Scan for the cell matching the given text and deliver its (x, y) coordinate at center. 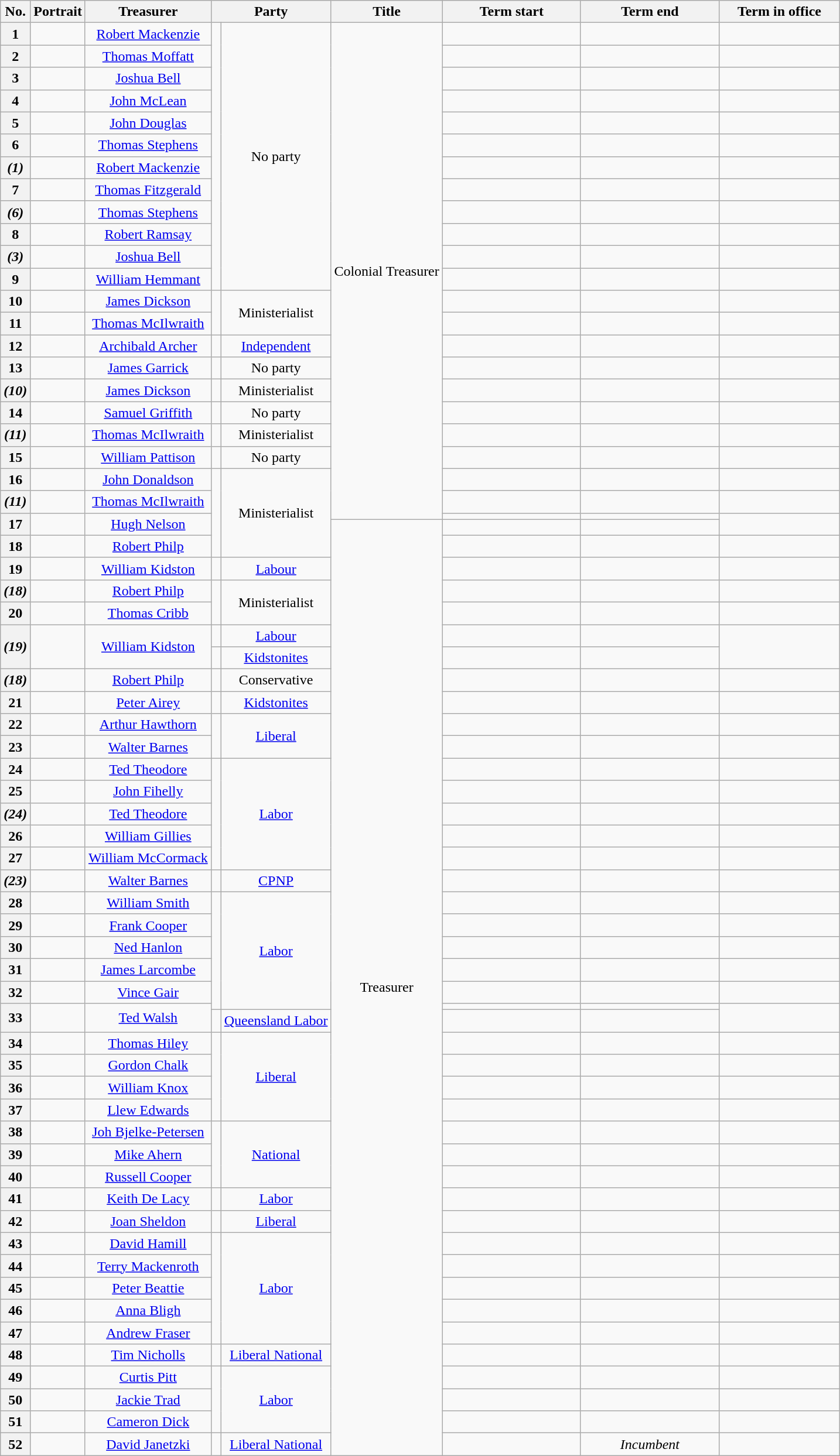
15 (15, 457)
11 (15, 324)
Ned Hanlon (148, 947)
6 (15, 145)
Conservative (276, 680)
13 (15, 368)
31 (15, 969)
48 (15, 1355)
16 (15, 479)
Ted Walsh (148, 1018)
Llew Edwards (148, 1110)
1 (15, 34)
Term start (511, 12)
3 (15, 78)
Term end (650, 12)
37 (15, 1110)
John Fihelly (148, 792)
9 (15, 279)
James Garrick (148, 368)
40 (15, 1177)
Peter Beattie (148, 1288)
William Gillies (148, 836)
David Janetzki (148, 1444)
Gordon Chalk (148, 1066)
Party (271, 12)
No. (15, 12)
Thomas Cribb (148, 613)
18 (15, 546)
Russell Cooper (148, 1177)
Joh Bjelke-Petersen (148, 1132)
Thomas Moffatt (148, 56)
Joan Sheldon (148, 1221)
Keith De Lacy (148, 1199)
(19) (15, 646)
25 (15, 792)
51 (15, 1422)
23 (15, 747)
CPNP (276, 881)
2 (15, 56)
8 (15, 234)
43 (15, 1243)
29 (15, 925)
Anna Bligh (148, 1310)
Mike Ahern (148, 1154)
46 (15, 1310)
28 (15, 903)
(24) (15, 814)
(6) (15, 212)
William Knox (148, 1088)
12 (15, 346)
Queensland Labor (276, 1021)
John Donaldson (148, 479)
David Hamill (148, 1243)
Arthur Hawthorn (148, 725)
Title (387, 12)
44 (15, 1266)
20 (15, 613)
Term in office (779, 12)
Colonial Treasurer (387, 271)
Robert Ramsay (148, 234)
10 (15, 302)
49 (15, 1378)
47 (15, 1333)
24 (15, 769)
Terry Mackenroth (148, 1266)
30 (15, 947)
35 (15, 1066)
John Douglas (148, 123)
22 (15, 725)
Tim Nicholls (148, 1355)
4 (15, 101)
Frank Cooper (148, 925)
(3) (15, 256)
William Smith (148, 903)
Hugh Nelson (148, 524)
Independent (276, 346)
Cameron Dick (148, 1422)
27 (15, 858)
William Hemmant (148, 279)
William McCormack (148, 858)
42 (15, 1221)
Curtis Pitt (148, 1378)
National (276, 1154)
(10) (15, 390)
50 (15, 1400)
(1) (15, 167)
Thomas Fitzgerald (148, 190)
21 (15, 703)
14 (15, 413)
Jackie Trad (148, 1400)
Portrait (58, 12)
John McLean (148, 101)
32 (15, 992)
Incumbent (650, 1444)
James Larcombe (148, 969)
5 (15, 123)
Archibald Archer (148, 346)
Andrew Fraser (148, 1333)
William Pattison (148, 457)
33 (15, 1018)
Vince Gair (148, 992)
7 (15, 190)
39 (15, 1154)
41 (15, 1199)
Samuel Griffith (148, 413)
38 (15, 1132)
(23) (15, 881)
36 (15, 1088)
17 (15, 524)
34 (15, 1043)
Thomas Hiley (148, 1043)
26 (15, 836)
45 (15, 1288)
52 (15, 1444)
Peter Airey (148, 703)
19 (15, 568)
